Search for the cell housing the specified text and yield its [X, Y] center coordinate. 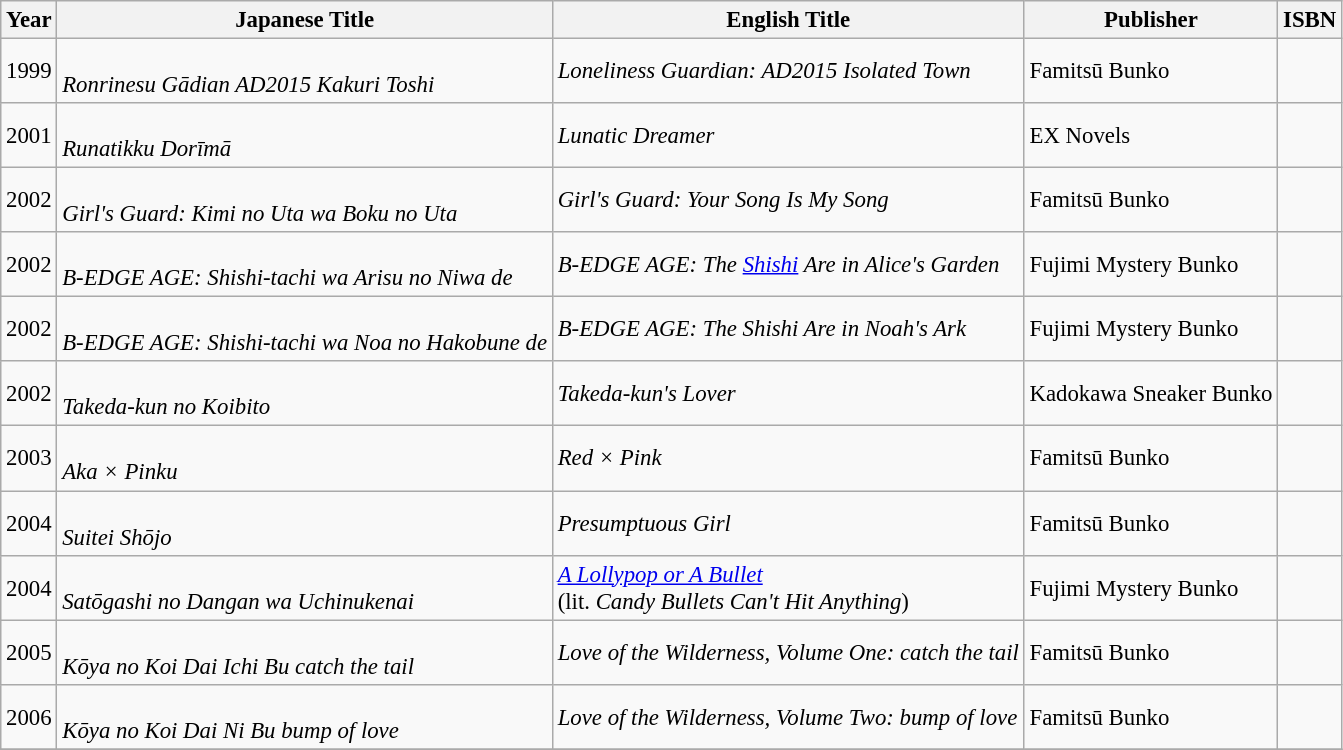
Kōya no Koi Dai Ni Bu bump of love [304, 716]
Kadokawa Sneaker Bunko [1151, 394]
Publisher [1151, 20]
ISBN [1310, 20]
Lunatic Dreamer [788, 136]
Girl's Guard: Kimi no Uta wa Boku no Uta [304, 200]
2005 [29, 652]
1999 [29, 72]
Satōgashi no Dangan wa Uchinukenai [304, 588]
EX Novels [1151, 136]
2006 [29, 716]
Aka × Pinku [304, 458]
Takeda-kun no Koibito [304, 394]
Takeda-kun's Lover [788, 394]
Presumptuous Girl [788, 524]
Girl's Guard: Your Song Is My Song [788, 200]
Ronrinesu Gādian AD2015 Kakuri Toshi [304, 72]
Kōya no Koi Dai Ichi Bu catch the tail [304, 652]
2003 [29, 458]
A Lollypop or A Bullet(lit. Candy Bullets Can't Hit Anything) [788, 588]
English Title [788, 20]
B-EDGE AGE: Shishi-tachi wa Arisu no Niwa de [304, 264]
B-EDGE AGE: The Shishi Are in Alice's Garden [788, 264]
Runatikku Dorīmā [304, 136]
Love of the Wilderness, Volume Two: bump of love [788, 716]
Year [29, 20]
B-EDGE AGE: Shishi-tachi wa Noa no Hakobune de [304, 330]
Suitei Shōjo [304, 524]
Japanese Title [304, 20]
2001 [29, 136]
B-EDGE AGE: The Shishi Are in Noah's Ark [788, 330]
Red × Pink [788, 458]
Loneliness Guardian: AD2015 Isolated Town [788, 72]
Love of the Wilderness, Volume One: catch the tail [788, 652]
